From the cell containing the given text, extract its center point as [x, y] coordinate. 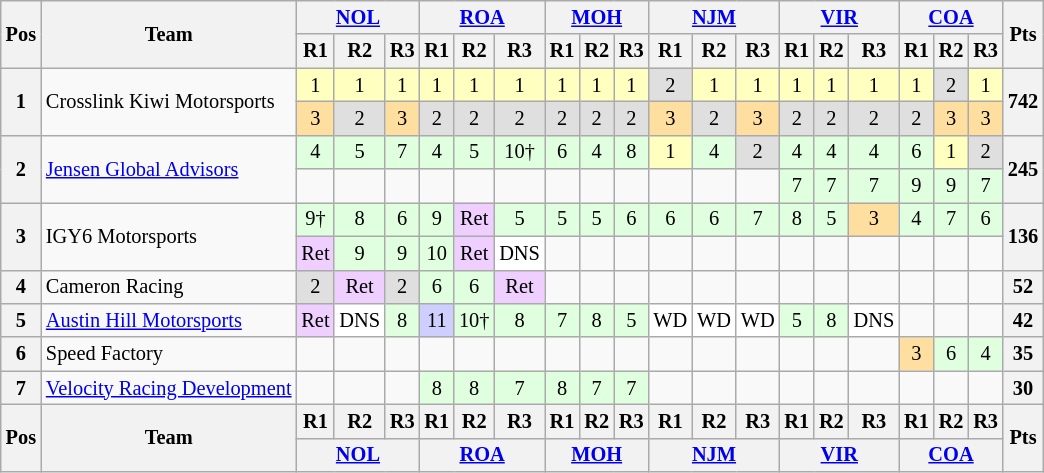
42 [1023, 320]
11 [436, 320]
Cameron Racing [168, 287]
IGY6 Motorsports [168, 236]
9† [315, 219]
742 [1023, 102]
35 [1023, 354]
136 [1023, 236]
Austin Hill Motorsports [168, 320]
Speed Factory [168, 354]
Crosslink Kiwi Motorsports [168, 102]
30 [1023, 388]
Velocity Racing Development [168, 388]
245 [1023, 168]
Jensen Global Advisors [168, 168]
10 [436, 253]
52 [1023, 287]
